Extract the (x, y) coordinate from the center of the cell holding the provided text.  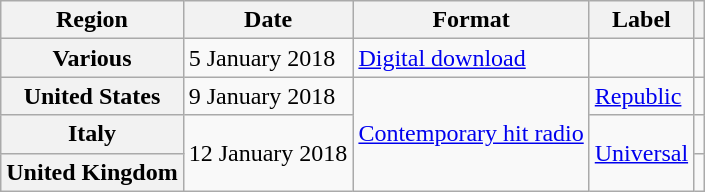
Universal (641, 153)
12 January 2018 (268, 153)
9 January 2018 (268, 96)
United States (92, 96)
Italy (92, 134)
Region (92, 20)
Digital download (471, 58)
Format (471, 20)
5 January 2018 (268, 58)
Republic (641, 96)
Date (268, 20)
Various (92, 58)
Label (641, 20)
Contemporary hit radio (471, 134)
United Kingdom (92, 172)
